Locate the cell with the specified text and output its [X, Y] center coordinate. 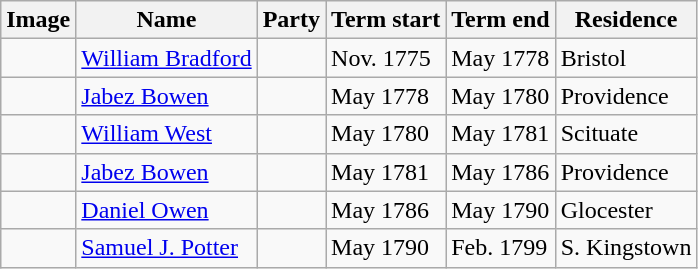
Daniel Owen [166, 210]
S. Kingstown [626, 248]
Term end [501, 20]
Glocester [626, 210]
Name [166, 20]
Party [291, 20]
Samuel J. Potter [166, 248]
William West [166, 134]
Residence [626, 20]
Bristol [626, 58]
Nov. 1775 [386, 58]
Image [38, 20]
Scituate [626, 134]
William Bradford [166, 58]
Feb. 1799 [501, 248]
Term start [386, 20]
